Output the [x, y] coordinate of the center of the cell containing the given text.  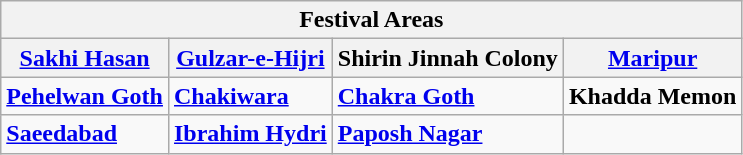
Ibrahim Hydri [250, 134]
Festival Areas [372, 20]
Chakiwara [250, 96]
Paposh Nagar [448, 134]
Gulzar-e-Hijri [250, 58]
Maripur [652, 58]
Sakhi Hasan [85, 58]
Shirin Jinnah Colony [448, 58]
Khadda Memon [652, 96]
Chakra Goth [448, 96]
Pehelwan Goth [85, 96]
Saeedabad [85, 134]
